Find where the given text appears and provide that cell's center as [x, y] coordinate. 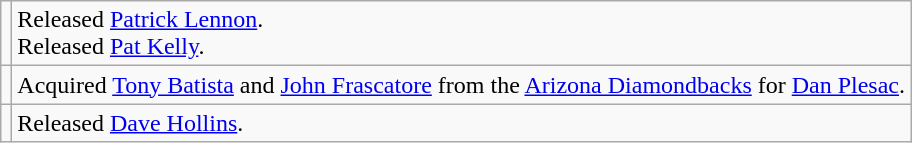
Released Dave Hollins. [462, 123]
Acquired Tony Batista and John Frascatore from the Arizona Diamondbacks for Dan Plesac. [462, 85]
Released Patrick Lennon. Released Pat Kelly. [462, 34]
